Return the (x, y) coordinate for the center point of the cell that contains the specified text.  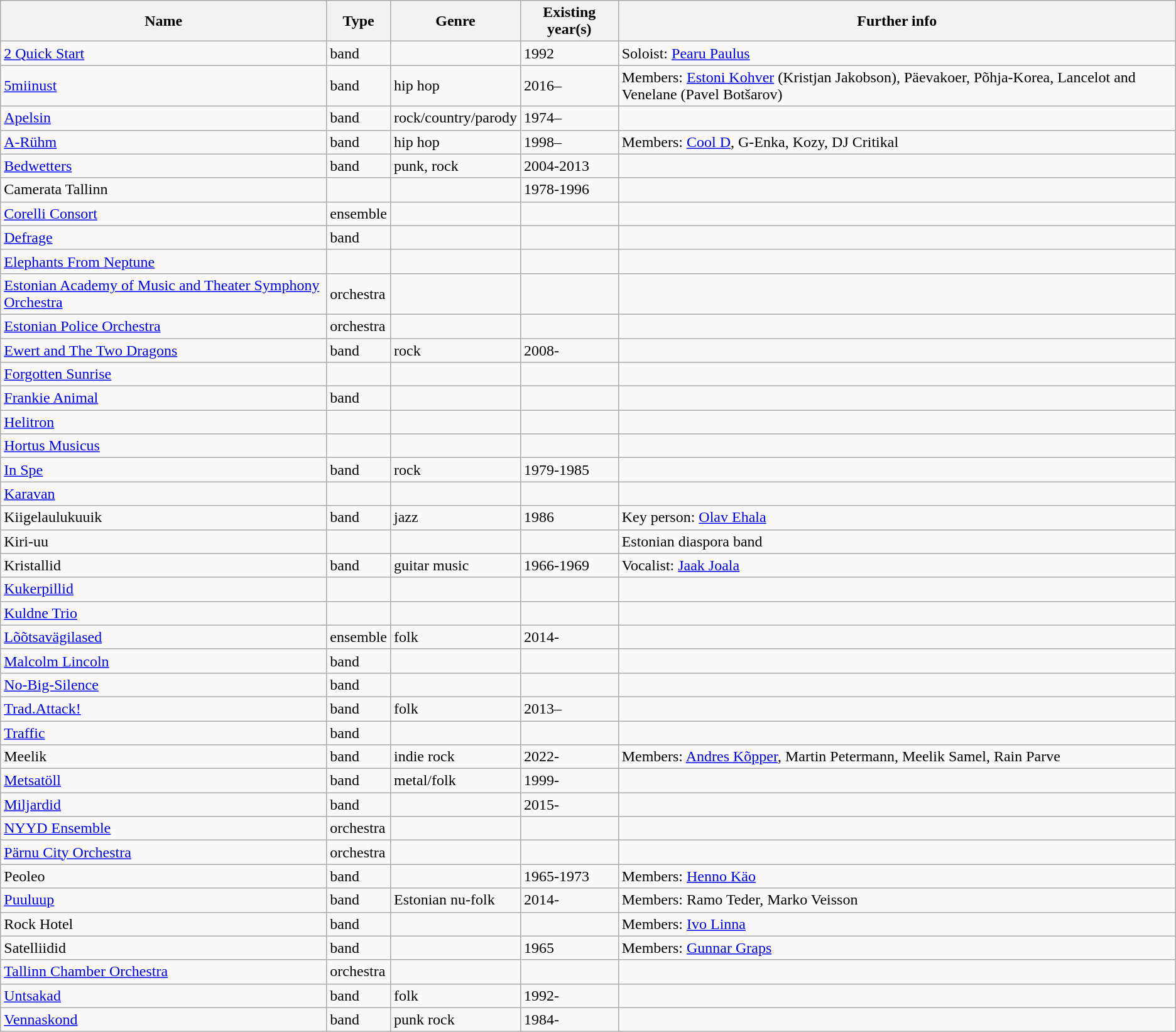
rock/country/parody (455, 118)
Soloist: Pearu Paulus (897, 53)
2022- (569, 757)
Existing year(s) (569, 21)
Forgotten Sunrise (163, 374)
Estonian Police Orchestra (163, 326)
1992 (569, 53)
punk, rock (455, 166)
Helitron (163, 422)
Members: Henno Käo (897, 876)
Kukerpillid (163, 589)
Members: Andres Kõpper, Martin Petermann, Meelik Samel, Rain Parve (897, 757)
2004-2013 (569, 166)
Camerata Tallinn (163, 190)
Members: Ivo Linna (897, 924)
A-Rühm (163, 142)
Members: Gunnar Graps (897, 948)
Satelliidid (163, 948)
Type (359, 21)
Malcolm Lincoln (163, 661)
Karavan (163, 494)
Members: Ramo Teder, Marko Veisson (897, 900)
1978-1996 (569, 190)
Name (163, 21)
Bedwetters (163, 166)
2 Quick Start (163, 53)
Rock Hotel (163, 924)
Frankie Animal (163, 398)
2016– (569, 85)
Vocalist: Jaak Joala (897, 565)
1998– (569, 142)
1999- (569, 781)
Lõõtsavägilased (163, 637)
Members: Cool D, G-Enka, Kozy, DJ Critikal (897, 142)
1974– (569, 118)
Estonian nu-folk (455, 900)
Peoleo (163, 876)
1979-1985 (569, 470)
NYYD Ensemble (163, 828)
jazz (455, 518)
Further info (897, 21)
In Spe (163, 470)
Kiigelaulukuuik (163, 518)
1992- (569, 996)
Members: Estoni Kohver (Kristjan Jakobson), Päevakoer, Põhja-Korea, Lancelot and Venelane (Pavel Botšarov) (897, 85)
Puuluup (163, 900)
Kiri-uu (163, 541)
metal/folk (455, 781)
2013– (569, 709)
Meelik (163, 757)
Vennaskond (163, 1019)
Kristallid (163, 565)
punk rock (455, 1019)
Corelli Consort (163, 214)
5miinust (163, 85)
Untsakad (163, 996)
Genre (455, 21)
Elephants From Neptune (163, 261)
Kuldne Trio (163, 613)
1966-1969 (569, 565)
Traffic (163, 733)
Estonian Academy of Music and Theater Symphony Orchestra (163, 294)
Hortus Musicus (163, 446)
2015- (569, 805)
indie rock (455, 757)
Defrage (163, 237)
1965 (569, 948)
Tallinn Chamber Orchestra (163, 972)
1965-1973 (569, 876)
Estonian diaspora band (897, 541)
Metsatöll (163, 781)
guitar music (455, 565)
Apelsin (163, 118)
No-Big-Silence (163, 685)
Ewert and The Two Dragons (163, 350)
Miljardid (163, 805)
1986 (569, 518)
Trad.Attack! (163, 709)
1984- (569, 1019)
Key person: Olav Ehala (897, 518)
Pärnu City Orchestra (163, 852)
2008- (569, 350)
